Return [x, y] of the center of cell containing provided text 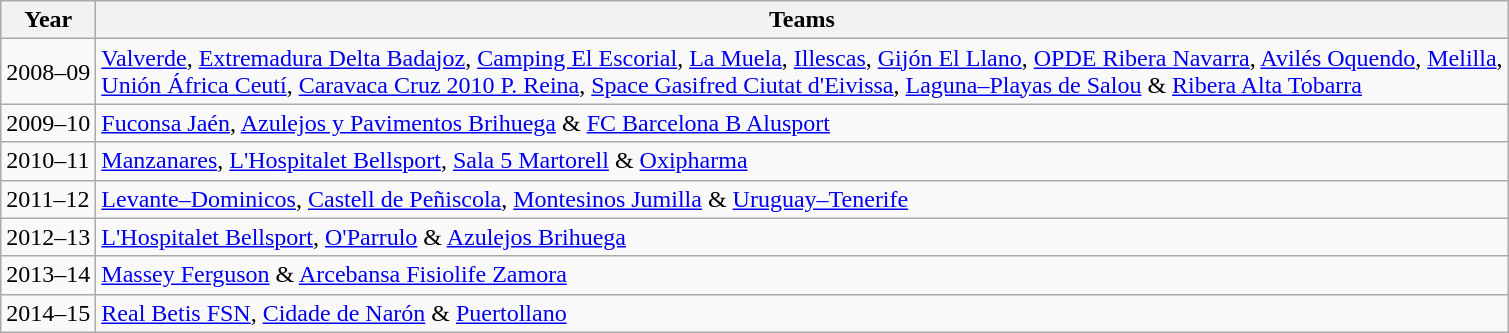
Real Betis FSN, Cidade de Narón & Puertollano [802, 313]
2008–09 [48, 72]
2013–14 [48, 275]
L'Hospitalet Bellsport, O'Parrulo & Azulejos Brihuega [802, 237]
Massey Ferguson & Arcebansa Fisiolife Zamora [802, 275]
2009–10 [48, 123]
Year [48, 20]
Manzanares, L'Hospitalet Bellsport, Sala 5 Martorell & Oxipharma [802, 161]
Fuconsa Jaén, Azulejos y Pavimentos Brihuega & FC Barcelona B Alusport [802, 123]
Levante–Dominicos, Castell de Peñiscola, Montesinos Jumilla & Uruguay–Tenerife [802, 199]
2010–11 [48, 161]
2012–13 [48, 237]
2014–15 [48, 313]
2011–12 [48, 199]
Teams [802, 20]
